Scan for the cell matching the given text and deliver its (x, y) coordinate at center. 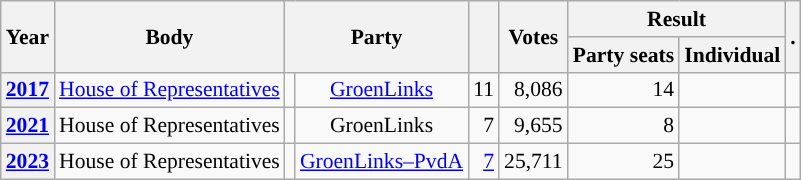
25 (624, 162)
2021 (28, 126)
Body (170, 36)
8 (624, 126)
14 (624, 90)
. (793, 36)
Result (677, 19)
11 (484, 90)
Party seats (624, 55)
GroenLinks–PvdA (382, 162)
Party (376, 36)
2023 (28, 162)
8,086 (534, 90)
25,711 (534, 162)
9,655 (534, 126)
Votes (534, 36)
Year (28, 36)
2017 (28, 90)
Individual (732, 55)
